Locate the cell with the specified text and output its [x, y] center coordinate. 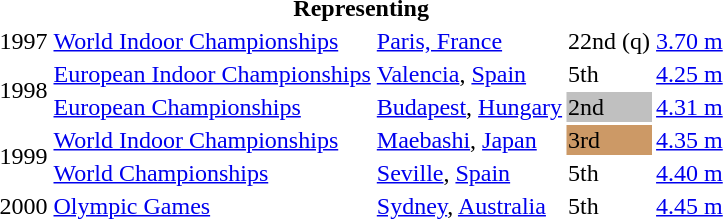
3rd [610, 140]
Budapest, Hungary [469, 107]
22nd (q) [610, 41]
European Indoor Championships [212, 74]
Paris, France [469, 41]
European Championships [212, 107]
Seville, Spain [469, 173]
2nd [610, 107]
Valencia, Spain [469, 74]
Maebashi, Japan [469, 140]
World Championships [212, 173]
